Provide the [X, Y] coordinate of the cell's center where the given text is located.  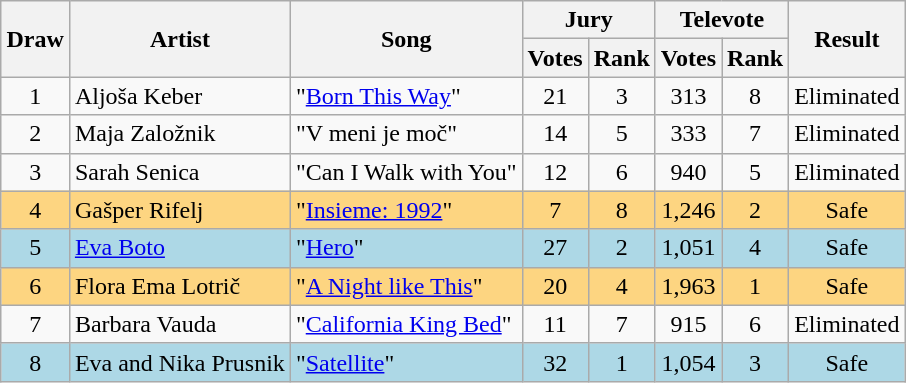
Eva Boto [180, 248]
1,246 [688, 210]
20 [555, 286]
27 [555, 248]
Televote [722, 20]
Barbara Vauda [180, 324]
Sarah Senica [180, 172]
"V meni je moč" [406, 134]
1,963 [688, 286]
Aljoša Keber [180, 96]
"Insieme: 1992" [406, 210]
21 [555, 96]
Song [406, 39]
940 [688, 172]
915 [688, 324]
Gašper Rifelj [180, 210]
Artist [180, 39]
14 [555, 134]
32 [555, 362]
"California King Bed" [406, 324]
1,054 [688, 362]
Jury [588, 20]
"Can I Walk with You" [406, 172]
"Hero" [406, 248]
1,051 [688, 248]
313 [688, 96]
Maja Založnik [180, 134]
"Satellite" [406, 362]
Draw [35, 39]
12 [555, 172]
Flora Ema Lotrič [180, 286]
Result [847, 39]
333 [688, 134]
"Born This Way" [406, 96]
Eva and Nika Prusnik [180, 362]
11 [555, 324]
"A Night like This" [406, 286]
